Detect which cell encompasses the target text, then output its [x, y] center coordinate. 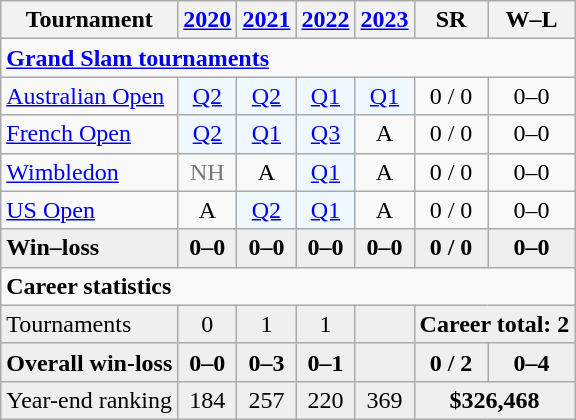
US Open [90, 210]
220 [326, 400]
French Open [90, 134]
369 [384, 400]
2020 [208, 20]
0 [208, 324]
Career statistics [288, 286]
Win–loss [90, 248]
Wimbledon [90, 172]
SR [451, 20]
2022 [326, 20]
257 [266, 400]
Grand Slam tournaments [288, 58]
2021 [266, 20]
$326,468 [494, 400]
Career total: 2 [494, 324]
0–3 [266, 362]
Tournaments [90, 324]
NH [208, 172]
Australian Open [90, 96]
0–4 [532, 362]
Q3 [326, 134]
Overall win-loss [90, 362]
W–L [532, 20]
Tournament [90, 20]
Year-end ranking [90, 400]
184 [208, 400]
2023 [384, 20]
0–1 [326, 362]
0 / 2 [451, 362]
